Determine the (X, Y) coordinate at the center of the cell enclosing the given text.  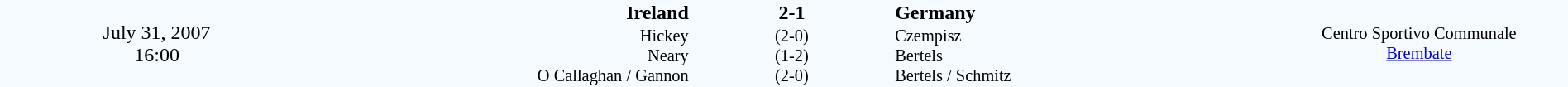
HickeyNearyO Callaghan / Gannon (501, 56)
July 31, 200716:00 (157, 43)
Centro Sportivo CommunaleBrembate (1419, 43)
(2-0)(1-2)(2-0) (791, 56)
2-1 (791, 12)
CzempiszBertelsBertels / Schmitz (1082, 56)
Ireland (501, 12)
Germany (1082, 12)
